Determine the (x, y) coordinate at the center of the cell enclosing the given text.  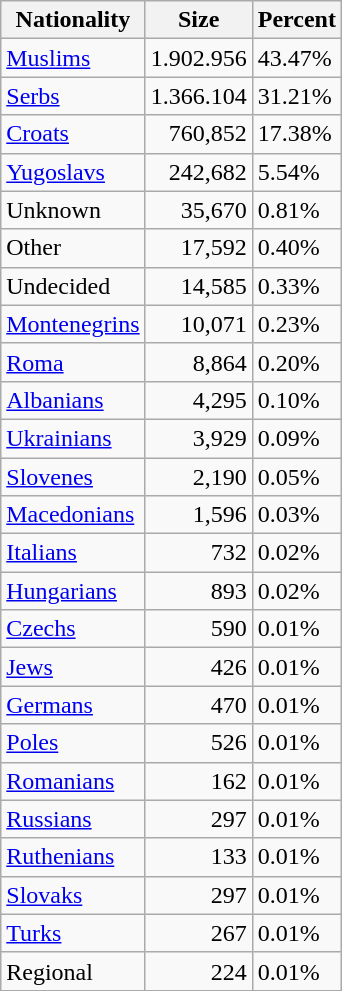
Hungarians (73, 591)
590 (198, 629)
Romanians (73, 781)
Macedonians (73, 515)
Czechs (73, 629)
1.366.104 (198, 96)
31.21% (296, 96)
Montenegrins (73, 324)
1,596 (198, 515)
526 (198, 743)
0.09% (296, 438)
Serbs (73, 96)
0.81% (296, 210)
Size (198, 20)
3,929 (198, 438)
Germans (73, 705)
Unknown (73, 210)
Other (73, 248)
242,682 (198, 172)
4,295 (198, 400)
162 (198, 781)
Yugoslavs (73, 172)
Undecided (73, 286)
0.03% (296, 515)
Slovaks (73, 895)
17,592 (198, 248)
Slovenes (73, 477)
0.40% (296, 248)
Croats (73, 134)
14,585 (198, 286)
426 (198, 667)
Ukrainians (73, 438)
Nationality (73, 20)
Italians (73, 553)
Poles (73, 743)
Jews (73, 667)
0.05% (296, 477)
Russians (73, 819)
0.23% (296, 324)
0.20% (296, 362)
732 (198, 553)
Regional (73, 971)
0.33% (296, 286)
35,670 (198, 210)
Turks (73, 933)
Ruthenians (73, 857)
267 (198, 933)
Roma (73, 362)
17.38% (296, 134)
224 (198, 971)
Muslims (73, 58)
470 (198, 705)
2,190 (198, 477)
5.54% (296, 172)
893 (198, 591)
Albanians (73, 400)
Percent (296, 20)
43.47% (296, 58)
133 (198, 857)
8,864 (198, 362)
0.10% (296, 400)
10,071 (198, 324)
760,852 (198, 134)
1.902.956 (198, 58)
